Determine the (x, y) coordinate at the center of the cell enclosing the given text.  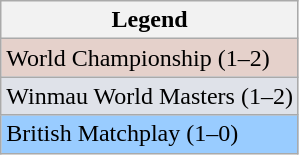
Legend (150, 20)
British Matchplay (1–0) (150, 134)
Winmau World Masters (1–2) (150, 96)
World Championship (1–2) (150, 58)
